Locate the cell with the specified text and output its (x, y) center coordinate. 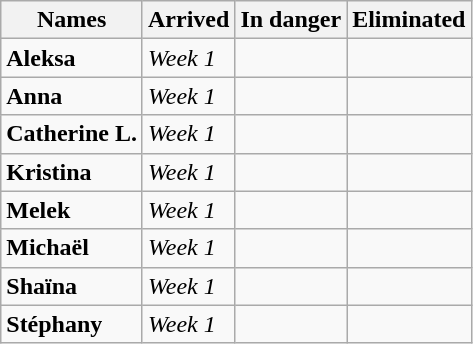
Catherine L. (72, 134)
Arrived (188, 20)
Melek (72, 210)
Stéphany (72, 324)
Kristina (72, 172)
Michaël (72, 248)
Eliminated (409, 20)
Anna (72, 96)
In danger (291, 20)
Aleksa (72, 58)
Names (72, 20)
Shaïna (72, 286)
